Locate the cell with the specified text and output its [X, Y] center coordinate. 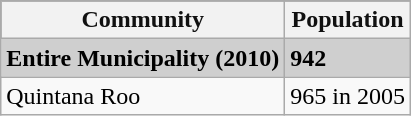
Entire Municipality (2010) [143, 58]
Community [143, 20]
965 in 2005 [348, 96]
Population [348, 20]
Quintana Roo [143, 96]
942 [348, 58]
